Capture the cell that displays the provided text and extract its [X, Y] central coordinate. 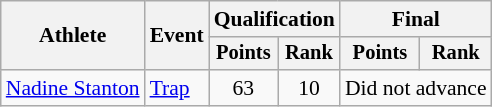
Nadine Stanton [73, 88]
Did not advance [416, 88]
63 [244, 88]
Athlete [73, 36]
10 [309, 88]
Event [177, 36]
Qualification [274, 19]
Final [416, 19]
Trap [177, 88]
